Output the (x, y) coordinate of the center of the cell containing the given text.  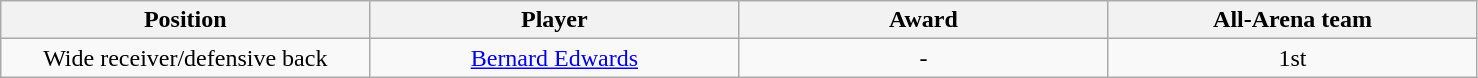
Award (924, 20)
Player (554, 20)
- (924, 58)
Bernard Edwards (554, 58)
1st (1292, 58)
All-Arena team (1292, 20)
Wide receiver/defensive back (186, 58)
Position (186, 20)
